Extract the (x, y) coordinate from the center of the cell holding the provided text.  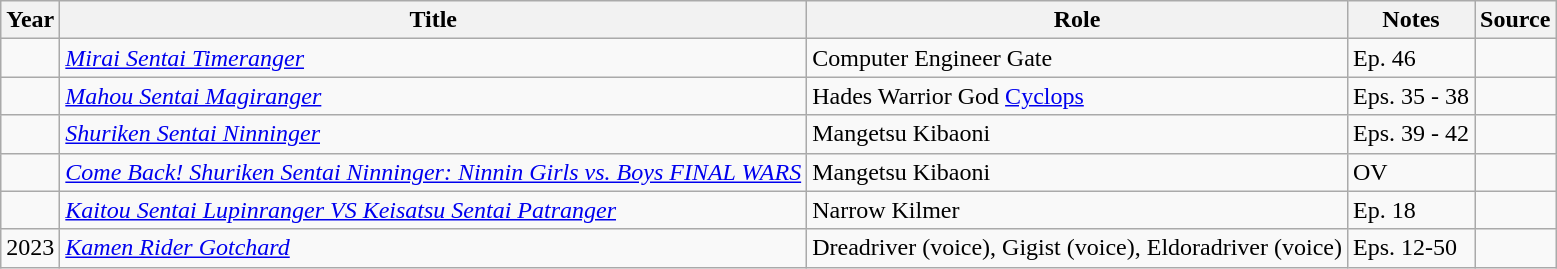
Mahou Sentai Magiranger (434, 96)
Role (1078, 20)
Kamen Rider Gotchard (434, 248)
Computer Engineer Gate (1078, 58)
Narrow Kilmer (1078, 210)
Hades Warrior God Cyclops (1078, 96)
Source (1516, 20)
Shuriken Sentai Ninninger (434, 134)
Mirai Sentai Timeranger (434, 58)
Eps. 35 - 38 (1410, 96)
Year (30, 20)
Come Back! Shuriken Sentai Ninninger: Ninnin Girls vs. Boys FINAL WARS (434, 172)
Dreadriver (voice), Gigist (voice), Eldoradriver (voice) (1078, 248)
Kaitou Sentai Lupinranger VS Keisatsu Sentai Patranger (434, 210)
Title (434, 20)
Ep. 18 (1410, 210)
Eps. 39 - 42 (1410, 134)
Eps. 12-50 (1410, 248)
Notes (1410, 20)
OV (1410, 172)
2023 (30, 248)
Ep. 46 (1410, 58)
